Provide the (X, Y) coordinate of the cell's center where the given text is located.  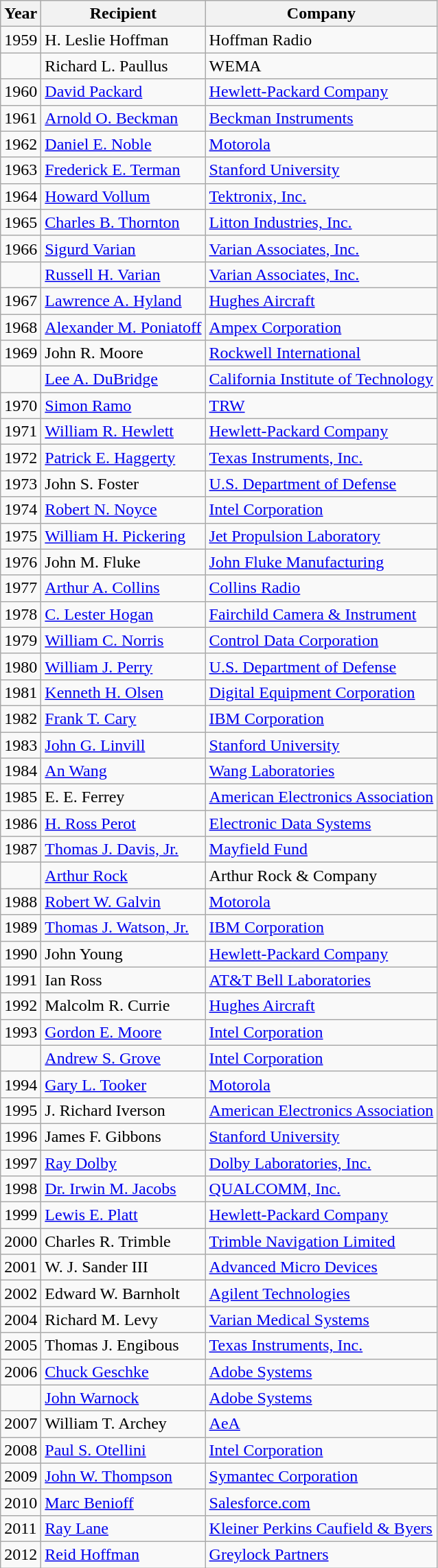
1988 (21, 902)
Gary L. Tooker (124, 1084)
John Warnock (124, 1398)
1971 (21, 432)
James F. Gibbons (124, 1136)
1994 (21, 1084)
Thomas J. Davis, Jr. (124, 850)
Fairchild Camera & Instrument (321, 614)
Recipient (124, 14)
Ian Ross (124, 980)
Ray Lane (124, 1528)
2005 (21, 1346)
Daniel E. Noble (124, 144)
Electronic Data Systems (321, 823)
Edward W. Barnholt (124, 1294)
Alexander M. Poniatoff (124, 327)
1966 (21, 248)
Rockwell International (321, 353)
Chuck Geschke (124, 1372)
C. Lester Hogan (124, 614)
Collins Radio (321, 588)
Richard L. Paullus (124, 66)
Arthur Rock (124, 876)
Simon Ramo (124, 406)
Marc Benioff (124, 1502)
1993 (21, 1032)
1996 (21, 1136)
John G. Linvill (124, 745)
Digital Equipment Corporation (321, 692)
Thomas J. Watson, Jr. (124, 928)
Howard Vollum (124, 196)
AeA (321, 1424)
Andrew S. Grove (124, 1058)
1986 (21, 823)
California Institute of Technology (321, 379)
Wang Laboratories (321, 771)
1964 (21, 196)
Lee A. DuBridge (124, 379)
E. E. Ferrey (124, 797)
2009 (21, 1476)
John Fluke Manufacturing (321, 562)
Greylock Partners (321, 1554)
Paul S. Otellini (124, 1450)
AT&T Bell Laboratories (321, 980)
1980 (21, 666)
2007 (21, 1424)
2008 (21, 1450)
1976 (21, 562)
1992 (21, 1006)
1972 (21, 458)
Robert W. Galvin (124, 902)
H. Leslie Hoffman (124, 40)
1974 (21, 510)
Ampex Corporation (321, 327)
W. J. Sander III (124, 1267)
Agilent Technologies (321, 1294)
2006 (21, 1372)
1978 (21, 614)
Kenneth H. Olsen (124, 692)
1961 (21, 118)
Salesforce.com (321, 1502)
William R. Hewlett (124, 432)
2000 (21, 1241)
Dolby Laboratories, Inc. (321, 1163)
Company (321, 14)
1977 (21, 588)
Kleiner Perkins Caufield & Byers (321, 1528)
Frederick E. Terman (124, 170)
WEMA (321, 66)
1962 (21, 144)
1963 (21, 170)
Patrick E. Haggerty (124, 458)
David Packard (124, 92)
Jet Propulsion Laboratory (321, 536)
1973 (21, 484)
1969 (21, 353)
Lewis E. Platt (124, 1215)
Varian Medical Systems (321, 1320)
1981 (21, 692)
Malcolm R. Currie (124, 1006)
1975 (21, 536)
Hoffman Radio (321, 40)
Charles B. Thornton (124, 222)
H. Ross Perot (124, 823)
William J. Perry (124, 666)
John S. Foster (124, 484)
1998 (21, 1189)
1965 (21, 222)
TRW (321, 406)
1987 (21, 850)
Trimble Navigation Limited (321, 1241)
Control Data Corporation (321, 640)
2010 (21, 1502)
1991 (21, 980)
1995 (21, 1110)
Lawrence A. Hyland (124, 301)
1982 (21, 718)
1959 (21, 40)
Advanced Micro Devices (321, 1267)
2011 (21, 1528)
Litton Industries, Inc. (321, 222)
1989 (21, 928)
John W. Thompson (124, 1476)
Arnold O. Beckman (124, 118)
Arthur Rock & Company (321, 876)
Robert N. Noyce (124, 510)
William T. Archey (124, 1424)
Russell H. Varian (124, 274)
Sigurd Varian (124, 248)
Charles R. Trimble (124, 1241)
Symantec Corporation (321, 1476)
An Wang (124, 771)
Tektronix, Inc. (321, 196)
2002 (21, 1294)
John Young (124, 954)
Mayfield Fund (321, 850)
1984 (21, 771)
2004 (21, 1320)
1999 (21, 1215)
Frank T. Cary (124, 718)
William C. Norris (124, 640)
Richard M. Levy (124, 1320)
1997 (21, 1163)
Beckman Instruments (321, 118)
1983 (21, 745)
Dr. Irwin M. Jacobs (124, 1189)
1990 (21, 954)
2012 (21, 1554)
John R. Moore (124, 353)
1960 (21, 92)
1967 (21, 301)
Reid Hoffman (124, 1554)
QUALCOMM, Inc. (321, 1189)
1979 (21, 640)
Arthur A. Collins (124, 588)
William H. Pickering (124, 536)
J. Richard Iverson (124, 1110)
2001 (21, 1267)
John M. Fluke (124, 562)
Year (21, 14)
1985 (21, 797)
Gordon E. Moore (124, 1032)
Thomas J. Engibous (124, 1346)
1968 (21, 327)
Ray Dolby (124, 1163)
1970 (21, 406)
